Determine the (x, y) coordinate at the center of the cell enclosing the given text.  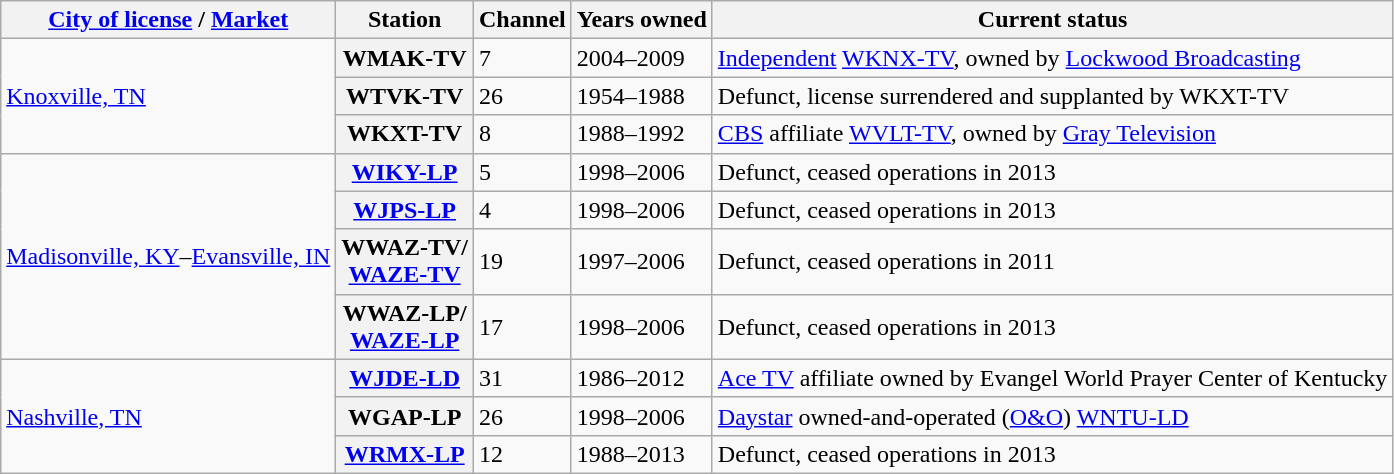
1997–2006 (642, 262)
WTVK-TV (405, 96)
1988–2013 (642, 454)
WJDE-LD (405, 378)
Madisonville, KY–Evansville, IN (168, 256)
Defunct, license surrendered and supplanted by WKXT-TV (1052, 96)
WKXT-TV (405, 134)
1986–2012 (642, 378)
2004–2009 (642, 58)
WMAK-TV (405, 58)
WWAZ-TV/WAZE-TV (405, 262)
Station (405, 20)
Years owned (642, 20)
1954–1988 (642, 96)
WGAP-LP (405, 416)
Nashville, TN (168, 416)
1988–1992 (642, 134)
Knoxville, TN (168, 96)
7 (523, 58)
CBS affiliate WVLT-TV, owned by Gray Television (1052, 134)
Defunct, ceased operations in 2011 (1052, 262)
4 (523, 210)
19 (523, 262)
WRMX-LP (405, 454)
Independent WKNX-TV, owned by Lockwood Broadcasting (1052, 58)
WIKY-LP (405, 172)
8 (523, 134)
12 (523, 454)
17 (523, 326)
5 (523, 172)
Daystar owned-and-operated (O&O) WNTU-LD (1052, 416)
Ace TV affiliate owned by Evangel World Prayer Center of Kentucky (1052, 378)
Current status (1052, 20)
WWAZ-LP/WAZE-LP (405, 326)
31 (523, 378)
City of license / Market (168, 20)
Channel (523, 20)
WJPS-LP (405, 210)
